Extract the [X, Y] coordinate from the center of the cell holding the provided text.  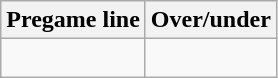
Over/under [210, 20]
Pregame line [74, 20]
